Output the (x, y) coordinate of the center of the cell containing the given text.  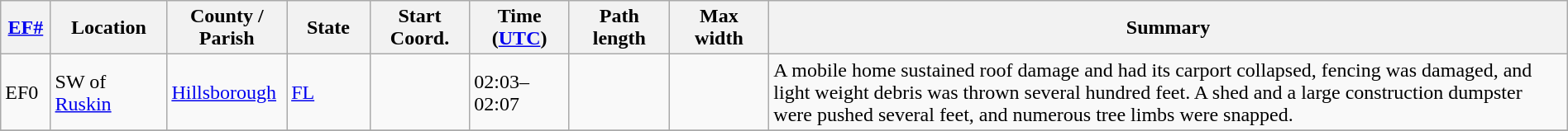
Time (UTC) (519, 28)
State (329, 28)
SW of Ruskin (109, 92)
Path length (619, 28)
Hillsborough (227, 92)
EF0 (26, 92)
FL (329, 92)
Start Coord. (420, 28)
Location (109, 28)
Max width (719, 28)
02:03–02:07 (519, 92)
EF# (26, 28)
Summary (1168, 28)
County / Parish (227, 28)
